Extract the (X, Y) coordinate from the center of the cell holding the provided text.  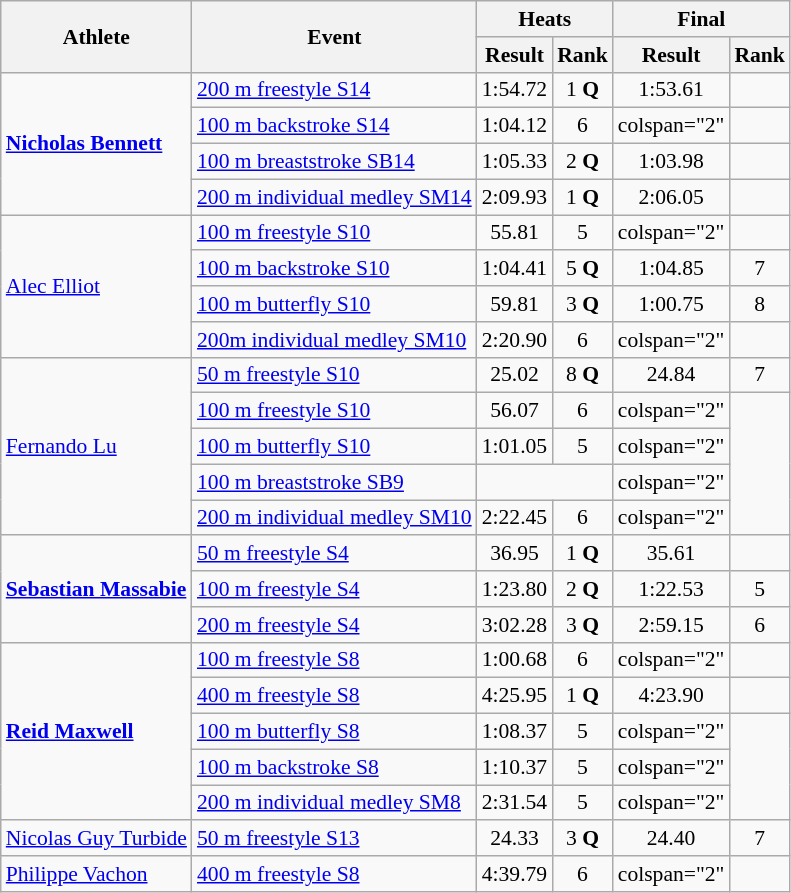
Nicolas Guy Turbide (96, 839)
1:53.61 (672, 90)
200 m freestyle S4 (334, 625)
1:00.68 (514, 660)
1:04.12 (514, 126)
200m individual medley SM10 (334, 340)
59.81 (514, 304)
Final (702, 19)
2:06.05 (672, 197)
1:23.80 (514, 589)
200 m individual medley SM14 (334, 197)
1:08.37 (514, 732)
50 m freestyle S4 (334, 554)
24.40 (672, 839)
2:31.54 (514, 803)
55.81 (514, 233)
Alec Elliot (96, 286)
1:54.72 (514, 90)
24.33 (514, 839)
56.07 (514, 411)
50 m freestyle S10 (334, 375)
Sebastian Massabie (96, 590)
36.95 (514, 554)
Nicholas Bennett (96, 143)
8 Q (582, 375)
4:23.90 (672, 696)
Event (334, 36)
8 (760, 304)
24.84 (672, 375)
1:04.85 (672, 269)
100 m backstroke S8 (334, 767)
200 m freestyle S14 (334, 90)
100 m freestyle S8 (334, 660)
3:02.28 (514, 625)
100 m butterfly S8 (334, 732)
25.02 (514, 375)
200 m individual medley SM10 (334, 518)
100 m breaststroke SB9 (334, 482)
100 m freestyle S4 (334, 589)
200 m individual medley SM8 (334, 803)
1:04.41 (514, 269)
1:03.98 (672, 162)
1:10.37 (514, 767)
5 Q (582, 269)
2:59.15 (672, 625)
1:22.53 (672, 589)
4:39.79 (514, 874)
100 m backstroke S14 (334, 126)
Fernando Lu (96, 446)
1:05.33 (514, 162)
Athlete (96, 36)
4:25.95 (514, 696)
35.61 (672, 554)
100 m breaststroke SB14 (334, 162)
Philippe Vachon (96, 874)
2:20.90 (514, 340)
2:22.45 (514, 518)
1:01.05 (514, 447)
50 m freestyle S13 (334, 839)
Reid Maxwell (96, 731)
Heats (545, 19)
100 m backstroke S10 (334, 269)
2:09.93 (514, 197)
1:00.75 (672, 304)
